From the cell containing the given text, extract its center point as [X, Y] coordinate. 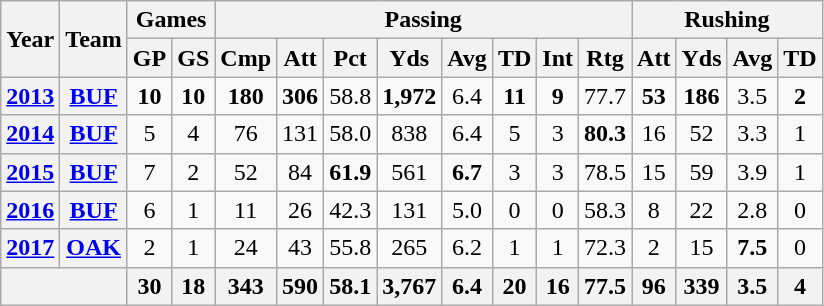
2013 [30, 96]
58.0 [350, 134]
43 [300, 248]
838 [410, 134]
22 [702, 210]
343 [246, 286]
590 [300, 286]
306 [300, 96]
20 [514, 286]
72.3 [606, 248]
Pct [350, 58]
61.9 [350, 172]
53 [654, 96]
42.3 [350, 210]
339 [702, 286]
2014 [30, 134]
58.8 [350, 96]
Cmp [246, 58]
7 [149, 172]
30 [149, 286]
24 [246, 248]
OAK [94, 248]
77.5 [606, 286]
561 [410, 172]
84 [300, 172]
265 [410, 248]
58.1 [350, 286]
18 [194, 286]
9 [558, 96]
96 [654, 286]
6 [149, 210]
Team [94, 39]
3,767 [410, 286]
Passing [424, 20]
5.0 [468, 210]
Games [170, 20]
26 [300, 210]
2016 [30, 210]
77.7 [606, 96]
3.9 [752, 172]
2015 [30, 172]
Rtg [606, 58]
186 [702, 96]
6.7 [468, 172]
180 [246, 96]
Rushing [728, 20]
1,972 [410, 96]
80.3 [606, 134]
58.3 [606, 210]
59 [702, 172]
Int [558, 58]
2017 [30, 248]
76 [246, 134]
GS [194, 58]
55.8 [350, 248]
2.8 [752, 210]
Year [30, 39]
8 [654, 210]
6.2 [468, 248]
78.5 [606, 172]
GP [149, 58]
3.3 [752, 134]
7.5 [752, 248]
